Pinpoint the cell where the given text exists, returning its (x, y) midpoint coordinate. 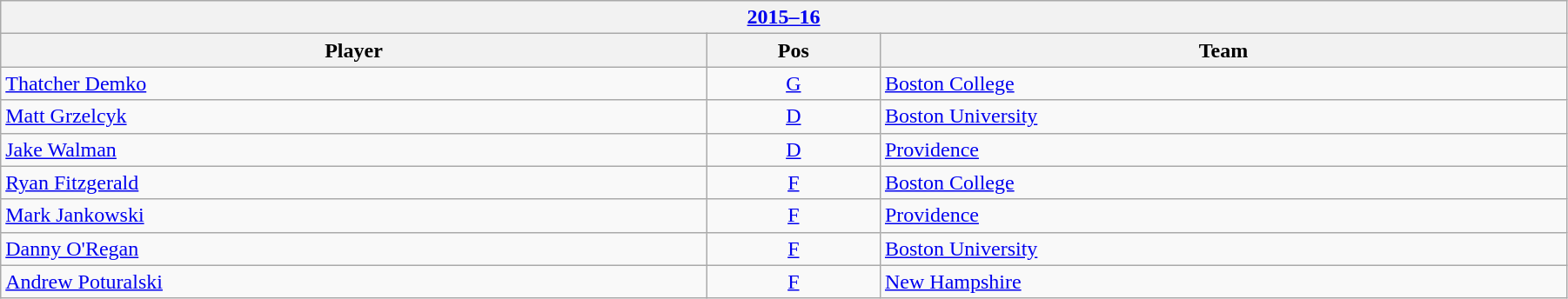
2015–16 (784, 17)
Team (1223, 50)
Ryan Fitzgerald (354, 183)
Thatcher Demko (354, 83)
Andrew Poturalski (354, 282)
Danny O'Regan (354, 249)
Matt Grzelcyk (354, 116)
Jake Walman (354, 149)
Pos (794, 50)
Mark Jankowski (354, 216)
G (794, 83)
New Hampshire (1223, 282)
Player (354, 50)
